Return the [x, y] coordinate for the center point of the cell that contains the specified text.  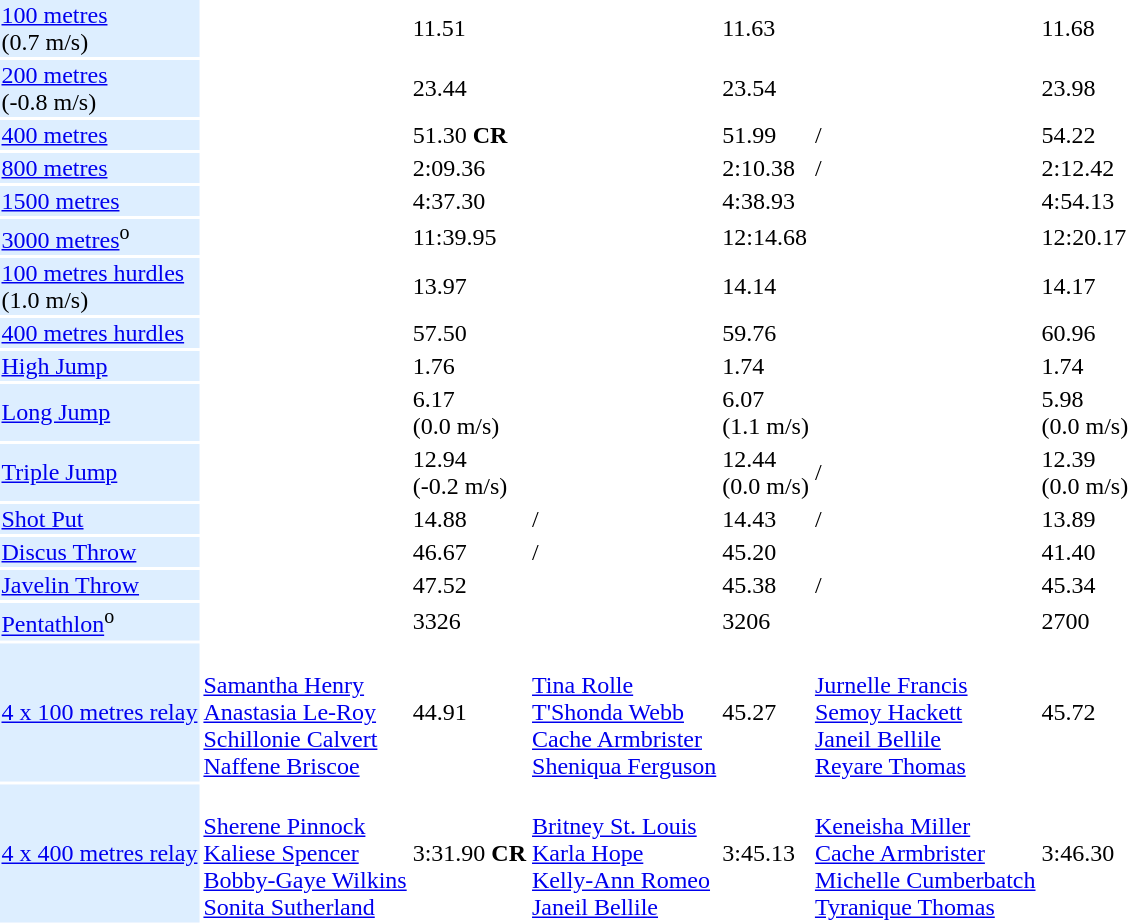
Keneisha Miller Cache Armbrister Michelle Cumberbatch Tyranique Thomas [925, 853]
High Jump [100, 366]
46.67 [469, 552]
4 x 400 metres relay [100, 853]
Triple Jump [100, 472]
Shot Put [100, 519]
4 x 100 metres relay [100, 712]
11:39.95 [469, 237]
Long Jump [100, 412]
45.27 [766, 712]
400 metres [100, 135]
47.52 [469, 585]
51.30 CR [469, 135]
51.99 [766, 135]
Sherene Pinnock Kaliese Spencer Bobby-Gaye Wilkins Sonita Sutherland [305, 853]
11.63 [766, 28]
1.74 [766, 366]
14.88 [469, 519]
45.38 [766, 585]
3:45.13 [766, 853]
Samantha Henry Anastasia Le-Roy Schillonie Calvert Naffene Briscoe [305, 712]
11.51 [469, 28]
2:10.38 [766, 168]
1.76 [469, 366]
12:14.68 [766, 237]
800 metres [100, 168]
57.50 [469, 333]
6.07 (1.1 m/s) [766, 412]
44.91 [469, 712]
200 metres (-0.8 m/s) [100, 88]
Pentathlono [100, 621]
14.43 [766, 519]
13.97 [469, 286]
4:38.93 [766, 201]
100 metres hurdles (1.0 m/s) [100, 286]
3:31.90 CR [469, 853]
400 metres hurdles [100, 333]
23.44 [469, 88]
2:09.36 [469, 168]
14.14 [766, 286]
100 metres (0.7 m/s) [100, 28]
12.44 (0.0 m/s) [766, 472]
3206 [766, 621]
Discus Throw [100, 552]
6.17 (0.0 m/s) [469, 412]
3326 [469, 621]
Tina Rolle T'Shonda Webb Cache Armbrister Sheniqua Ferguson [624, 712]
1500 metres [100, 201]
3000 metreso [100, 237]
Britney St. Louis Karla Hope Kelly-Ann Romeo Janeil Bellile [624, 853]
4:37.30 [469, 201]
45.20 [766, 552]
Jurnelle Francis Semoy Hackett Janeil Bellile Reyare Thomas [925, 712]
59.76 [766, 333]
23.54 [766, 88]
Javelin Throw [100, 585]
12.94 (-0.2 m/s) [469, 472]
